Identify which cell holds the provided text, then report its (x, y) central coordinate. 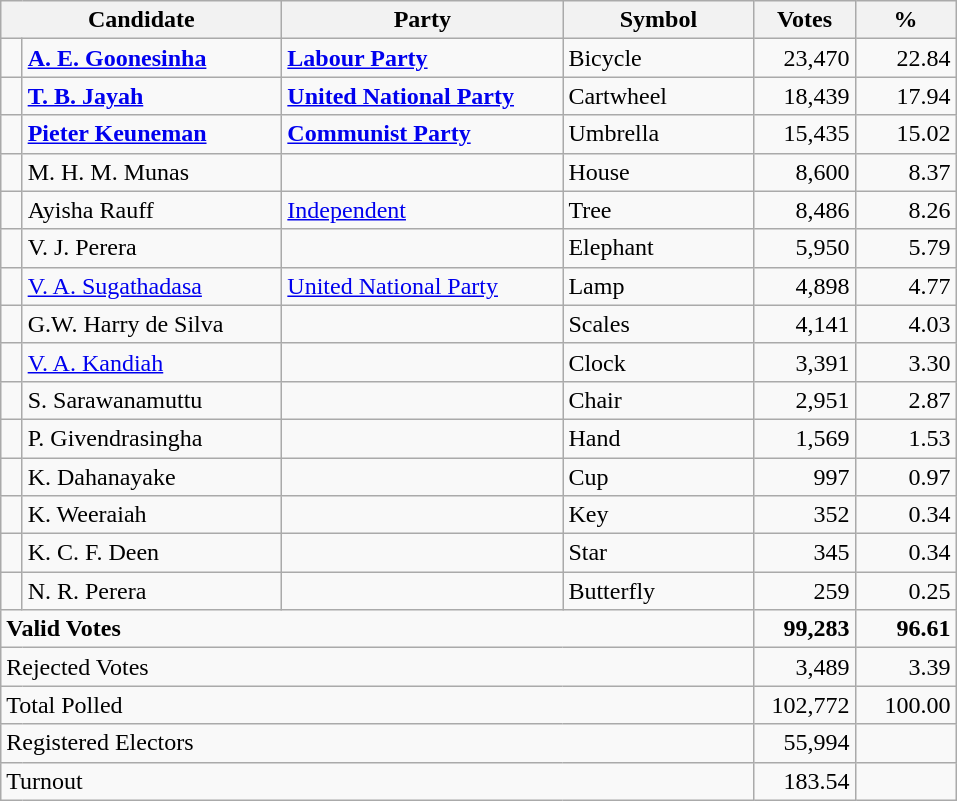
15,435 (804, 134)
4,898 (804, 286)
3,391 (804, 362)
259 (804, 591)
S. Sarawanamuttu (152, 400)
5.79 (906, 248)
15.02 (906, 134)
8,600 (804, 172)
100.00 (906, 705)
Labour Party (422, 58)
V. J. Perera (152, 248)
99,283 (804, 629)
Turnout (378, 781)
1,569 (804, 438)
Clock (658, 362)
Umbrella (658, 134)
17.94 (906, 96)
102,772 (804, 705)
Cup (658, 477)
% (906, 20)
18,439 (804, 96)
Star (658, 553)
Scales (658, 324)
8.26 (906, 210)
Elephant (658, 248)
2,951 (804, 400)
Cartwheel (658, 96)
1.53 (906, 438)
Communist Party (422, 134)
3.39 (906, 667)
Chair (658, 400)
A. E. Goonesinha (152, 58)
5,950 (804, 248)
House (658, 172)
3,489 (804, 667)
8,486 (804, 210)
P. Givendrasingha (152, 438)
T. B. Jayah (152, 96)
183.54 (804, 781)
Bicycle (658, 58)
4.77 (906, 286)
Registered Electors (378, 743)
8.37 (906, 172)
345 (804, 553)
0.97 (906, 477)
Party (422, 20)
352 (804, 515)
K. Dahanayake (152, 477)
Rejected Votes (378, 667)
3.30 (906, 362)
Pieter Keuneman (152, 134)
4,141 (804, 324)
Lamp (658, 286)
Total Polled (378, 705)
96.61 (906, 629)
G.W. Harry de Silva (152, 324)
4.03 (906, 324)
Valid Votes (378, 629)
K. C. F. Deen (152, 553)
K. Weeraiah (152, 515)
Hand (658, 438)
M. H. M. Munas (152, 172)
V. A. Kandiah (152, 362)
Votes (804, 20)
Independent (422, 210)
N. R. Perera (152, 591)
V. A. Sugathadasa (152, 286)
Butterfly (658, 591)
Key (658, 515)
Symbol (658, 20)
Candidate (142, 20)
Ayisha Rauff (152, 210)
2.87 (906, 400)
55,994 (804, 743)
22.84 (906, 58)
Tree (658, 210)
0.25 (906, 591)
997 (804, 477)
23,470 (804, 58)
